Return (X, Y) of the center of cell containing provided text 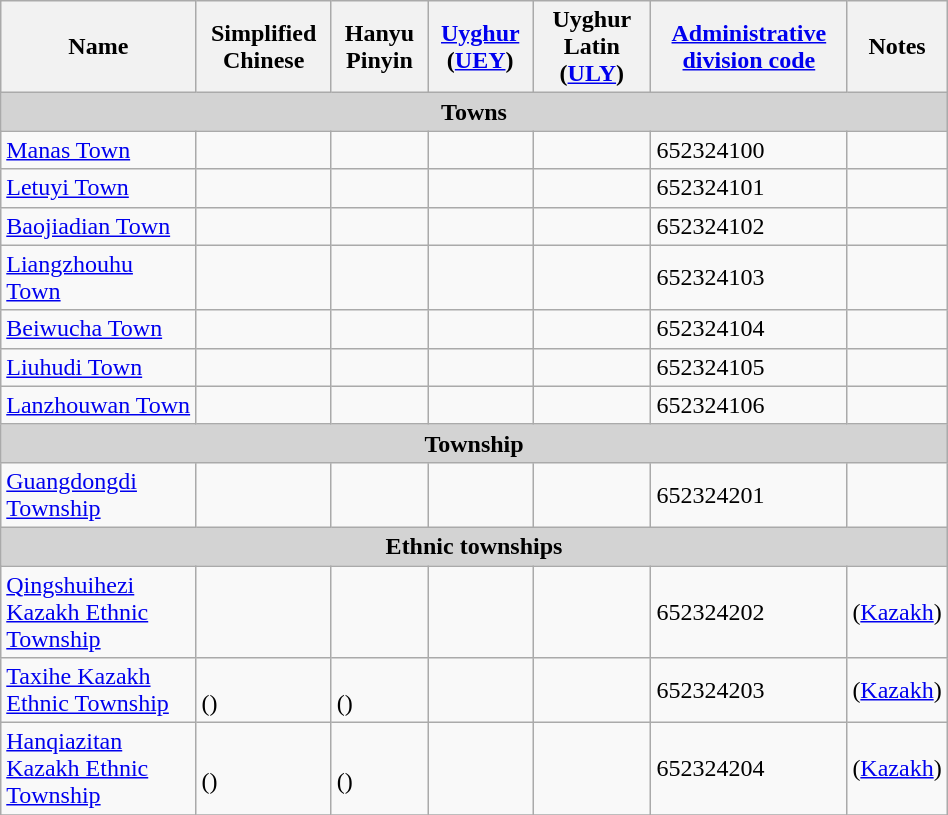
Administrative division code (749, 47)
Manas Town (98, 150)
Simplified Chinese (264, 47)
Taxihe Kazakh Ethnic Township (98, 690)
Beiwucha Town (98, 329)
652324101 (749, 188)
652324106 (749, 405)
652324203 (749, 690)
Letuyi Town (98, 188)
Guangdongdi Township (98, 494)
Name (98, 47)
Hanyu Pinyin (379, 47)
Hanqiazitan Kazakh Ethnic Township (98, 769)
652324204 (749, 769)
652324103 (749, 278)
Liangzhouhu Town (98, 278)
652324105 (749, 367)
Uyghur Latin (ULY) (592, 47)
Towns (474, 112)
Ethnic townships (474, 546)
Liuhudi Town (98, 367)
652324201 (749, 494)
652324102 (749, 226)
Notes (897, 47)
Baojiadian Town (98, 226)
Township (474, 443)
652324202 (749, 612)
Qingshuihezi Kazakh Ethnic Township (98, 612)
Lanzhouwan Town (98, 405)
Uyghur (UEY) (480, 47)
652324104 (749, 329)
652324100 (749, 150)
